Detect which cell encompasses the target text, then output its [x, y] center coordinate. 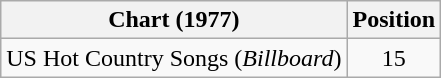
Position [394, 20]
Chart (1977) [174, 20]
15 [394, 58]
US Hot Country Songs (Billboard) [174, 58]
